For the text-containing cell, return its midpoint in (X, Y) coordinate format. 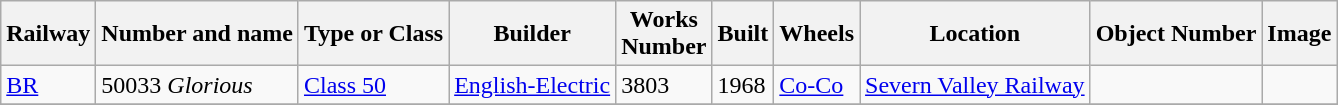
Builder (532, 34)
Type or Class (373, 34)
50033 Glorious (198, 85)
Location (976, 34)
Number and name (198, 34)
Severn Valley Railway (976, 85)
Railway (48, 34)
BR (48, 85)
Image (1300, 34)
1968 (743, 85)
Wheels (817, 34)
Built (743, 34)
Class 50 (373, 85)
Object Number (1176, 34)
English-Electric (532, 85)
3803 (664, 85)
WorksNumber (664, 34)
Co-Co (817, 85)
